Identify which cell holds the provided text, then report its (X, Y) central coordinate. 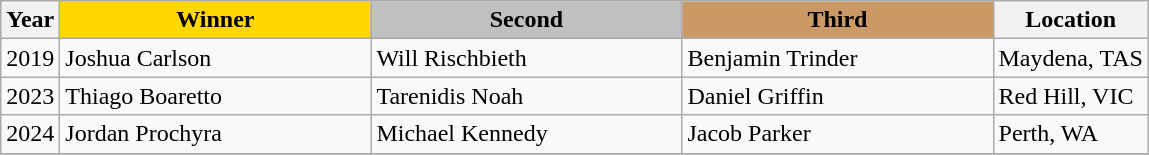
Year (30, 20)
Winner (216, 20)
Maydena, TAS (1070, 58)
Daniel Griffin (838, 96)
2019 (30, 58)
Thiago Boaretto (216, 96)
Jordan Prochyra (216, 134)
Perth, WA (1070, 134)
Michael Kennedy (526, 134)
Second (526, 20)
Location (1070, 20)
Red Hill, VIC (1070, 96)
Third (838, 20)
Benjamin Trinder (838, 58)
2024 (30, 134)
Joshua Carlson (216, 58)
2023 (30, 96)
Tarenidis Noah (526, 96)
Jacob Parker (838, 134)
Will Rischbieth (526, 58)
